Determine the [X, Y] coordinate at the center of the cell enclosing the given text.  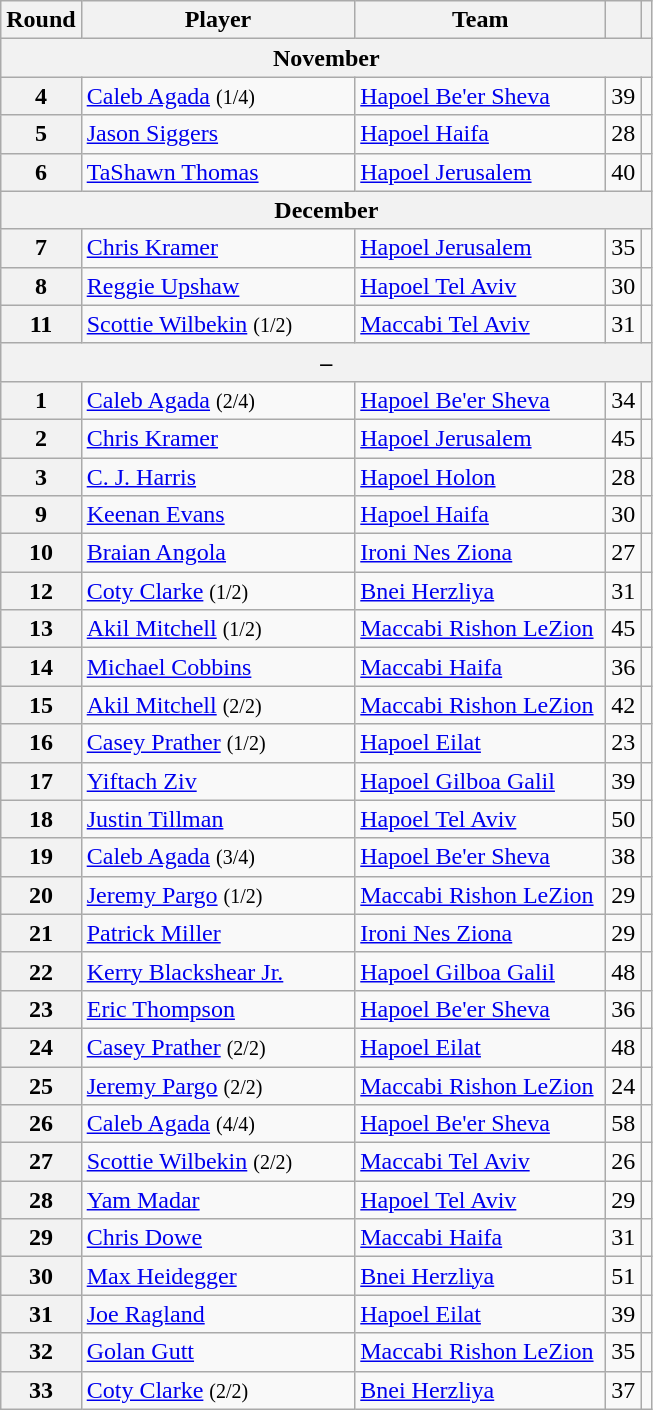
6 [41, 172]
22 [41, 971]
3 [41, 477]
Michael Cobbins [218, 667]
Reggie Upshaw [218, 286]
Jeremy Pargo (2/2) [218, 1085]
4 [41, 96]
Justin Tillman [218, 819]
December [326, 210]
16 [41, 743]
Caleb Agada (1/4) [218, 96]
Akil Mitchell (2/2) [218, 705]
11 [41, 324]
13 [41, 629]
51 [624, 1276]
21 [41, 933]
Scottie Wilbekin (1/2) [218, 324]
Team [480, 20]
1 [41, 400]
7 [41, 248]
– [326, 362]
19 [41, 857]
37 [624, 1390]
32 [41, 1352]
9 [41, 515]
38 [624, 857]
Caleb Agada (2/4) [218, 400]
Keenan Evans [218, 515]
Yiftach Ziv [218, 781]
Max Heidegger [218, 1276]
Caleb Agada (4/4) [218, 1124]
C. J. Harris [218, 477]
Round [41, 20]
25 [41, 1085]
Scottie Wilbekin (2/2) [218, 1162]
Jeremy Pargo (1/2) [218, 895]
50 [624, 819]
18 [41, 819]
5 [41, 134]
Braian Angola [218, 553]
Casey Prather (1/2) [218, 743]
33 [41, 1390]
Eric Thompson [218, 1009]
Coty Clarke (2/2) [218, 1390]
Chris Dowe [218, 1238]
Kerry Blackshear Jr. [218, 971]
Player [218, 20]
Casey Prather (2/2) [218, 1047]
Patrick Miller [218, 933]
17 [41, 781]
20 [41, 895]
Hapoel Holon [480, 477]
Golan Gutt [218, 1352]
40 [624, 172]
58 [624, 1124]
Caleb Agada (3/4) [218, 857]
34 [624, 400]
12 [41, 591]
November [326, 58]
Joe Ragland [218, 1314]
42 [624, 705]
8 [41, 286]
Coty Clarke (1/2) [218, 591]
10 [41, 553]
2 [41, 438]
15 [41, 705]
Jason Siggers [218, 134]
Akil Mitchell (1/2) [218, 629]
TaShawn Thomas [218, 172]
14 [41, 667]
Yam Madar [218, 1200]
